Pinpoint the cell where the given text exists, returning its [X, Y] midpoint coordinate. 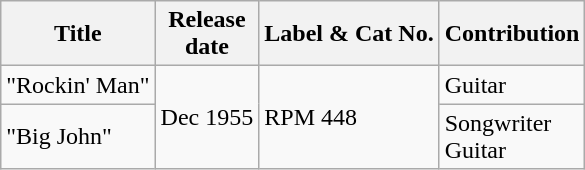
Releasedate [207, 34]
SongwriterGuitar [512, 136]
Contribution [512, 34]
"Big John" [78, 136]
Guitar [512, 85]
"Rockin' Man" [78, 85]
Dec 1955 [207, 118]
Title [78, 34]
Label & Cat No. [349, 34]
RPM 448 [349, 118]
